Pinpoint the cell where the given text exists, returning its [X, Y] midpoint coordinate. 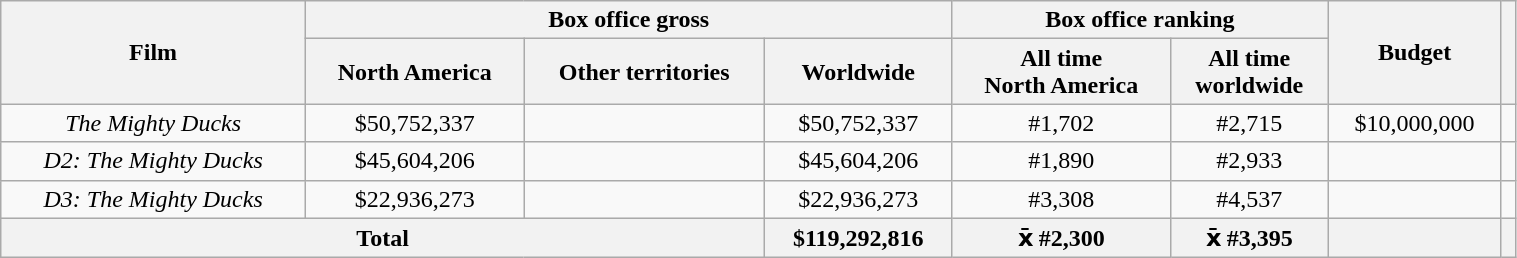
$119,292,816 [858, 238]
The Mighty Ducks [154, 123]
Box office ranking [1140, 20]
D2: The Mighty Ducks [154, 161]
North America [415, 72]
Budget [1414, 52]
Other territories [644, 72]
x̄ #2,300 [1061, 238]
#1,702 [1061, 123]
Worldwide [858, 72]
#2,715 [1249, 123]
All time worldwide [1249, 72]
All time North America [1061, 72]
#4,537 [1249, 199]
#1,890 [1061, 161]
Total [383, 238]
#2,933 [1249, 161]
D3: The Mighty Ducks [154, 199]
#3,308 [1061, 199]
Film [154, 52]
Box office gross [630, 20]
x̄ #3,395 [1249, 238]
$10,000,000 [1414, 123]
